Provide the (x, y) coordinate of the cell's center where the given text is located.  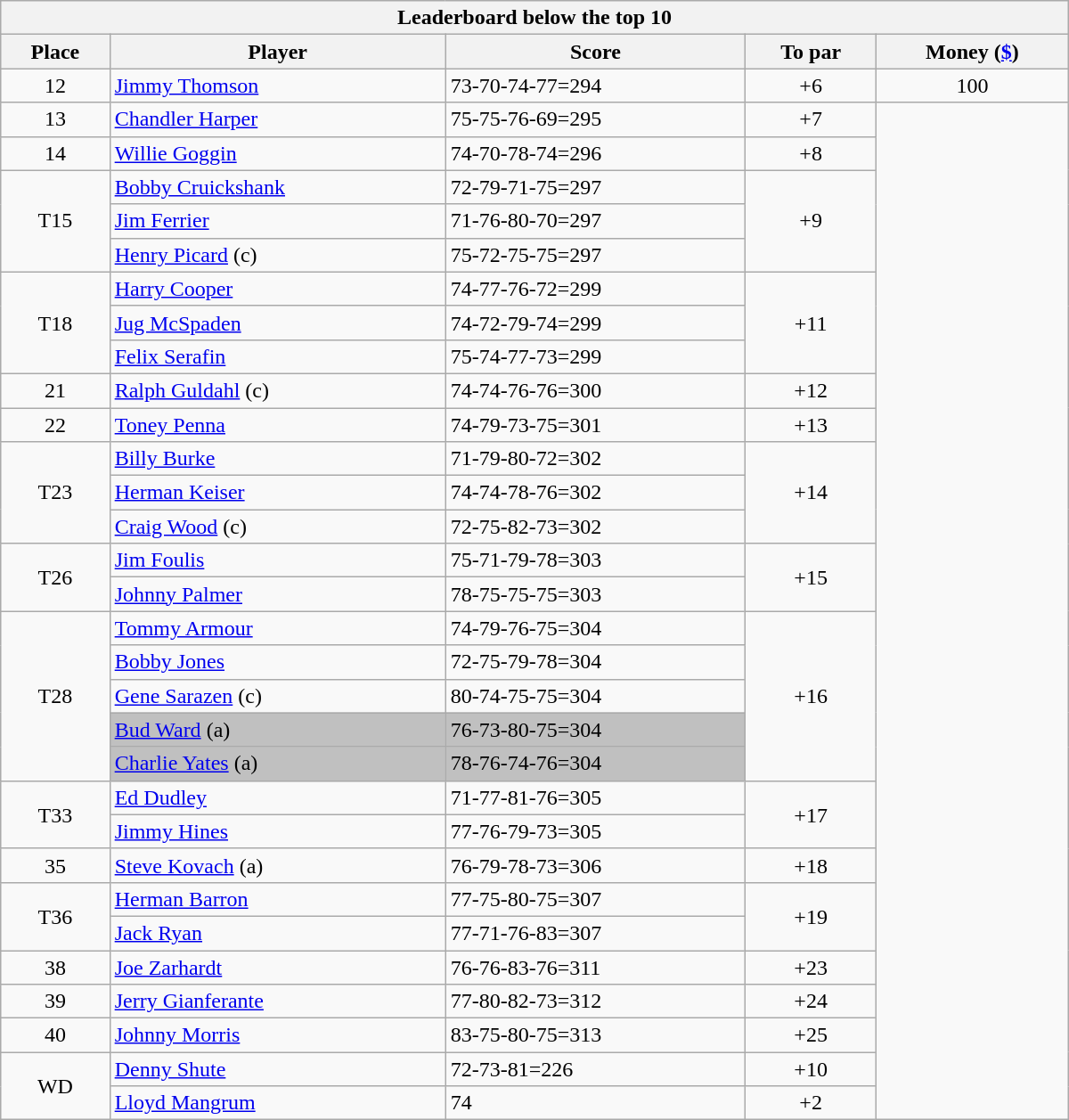
Herman Barron (278, 899)
Tommy Armour (278, 628)
Charlie Yates (a) (278, 764)
T23 (55, 493)
80-74-75-75=304 (595, 696)
+7 (811, 119)
74-79-73-75=301 (595, 425)
75-71-79-78=303 (595, 560)
71-77-81-76=305 (595, 797)
Jim Ferrier (278, 221)
71-79-80-72=302 (595, 459)
74-70-78-74=296 (595, 153)
+2 (811, 1103)
T28 (55, 696)
Willie Goggin (278, 153)
T15 (55, 221)
75-74-77-73=299 (595, 356)
73-70-74-77=294 (595, 86)
Place (55, 52)
+15 (811, 577)
74-72-79-74=299 (595, 323)
72-79-71-75=297 (595, 187)
72-75-82-73=302 (595, 527)
35 (55, 865)
72-73-81=226 (595, 1069)
Bobby Jones (278, 662)
Johnny Morris (278, 1035)
75-75-76-69=295 (595, 119)
Herman Keiser (278, 493)
78-76-74-76=304 (595, 764)
Ralph Guldahl (c) (278, 390)
75-72-75-75=297 (595, 255)
+10 (811, 1069)
+9 (811, 221)
Felix Serafin (278, 356)
77-75-80-75=307 (595, 899)
Jerry Gianferante (278, 1001)
77-80-82-73=312 (595, 1001)
74-74-78-76=302 (595, 493)
+18 (811, 865)
Billy Burke (278, 459)
+13 (811, 425)
39 (55, 1001)
74-79-76-75=304 (595, 628)
T33 (55, 814)
78-75-75-75=303 (595, 594)
77-76-79-73=305 (595, 831)
+6 (811, 86)
Joe Zarhardt (278, 967)
Player (278, 52)
Leaderboard below the top 10 (534, 18)
83-75-80-75=313 (595, 1035)
Steve Kovach (a) (278, 865)
Jack Ryan (278, 933)
Jug McSpaden (278, 323)
Denny Shute (278, 1069)
77-71-76-83=307 (595, 933)
74-74-76-76=300 (595, 390)
+16 (811, 696)
76-79-78-73=306 (595, 865)
Score (595, 52)
+12 (811, 390)
72-75-79-78=304 (595, 662)
76-76-83-76=311 (595, 967)
21 (55, 390)
+23 (811, 967)
38 (55, 967)
74-77-76-72=299 (595, 289)
100 (973, 86)
Toney Penna (278, 425)
14 (55, 153)
Bud Ward (a) (278, 730)
40 (55, 1035)
Jimmy Thomson (278, 86)
Henry Picard (c) (278, 255)
22 (55, 425)
Chandler Harper (278, 119)
To par (811, 52)
WD (55, 1086)
Gene Sarazen (c) (278, 696)
+24 (811, 1001)
74 (595, 1103)
Craig Wood (c) (278, 527)
71-76-80-70=297 (595, 221)
T36 (55, 916)
Jim Foulis (278, 560)
Lloyd Mangrum (278, 1103)
Harry Cooper (278, 289)
Bobby Cruickshank (278, 187)
+17 (811, 814)
+8 (811, 153)
13 (55, 119)
T18 (55, 323)
+25 (811, 1035)
Jimmy Hines (278, 831)
76-73-80-75=304 (595, 730)
12 (55, 86)
Johnny Palmer (278, 594)
Ed Dudley (278, 797)
+19 (811, 916)
Money ($) (973, 52)
+14 (811, 493)
+11 (811, 323)
T26 (55, 577)
